Return the [x, y] coordinate for the center point of the cell that contains the specified text.  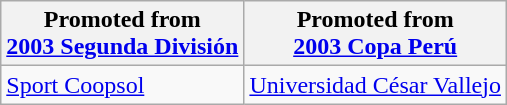
Promoted from2003 Copa Perú [376, 34]
Sport Coopsol [122, 85]
Promoted from2003 Segunda División [122, 34]
Universidad César Vallejo [376, 85]
